Find where the given text appears and provide that cell's center as (x, y) coordinate. 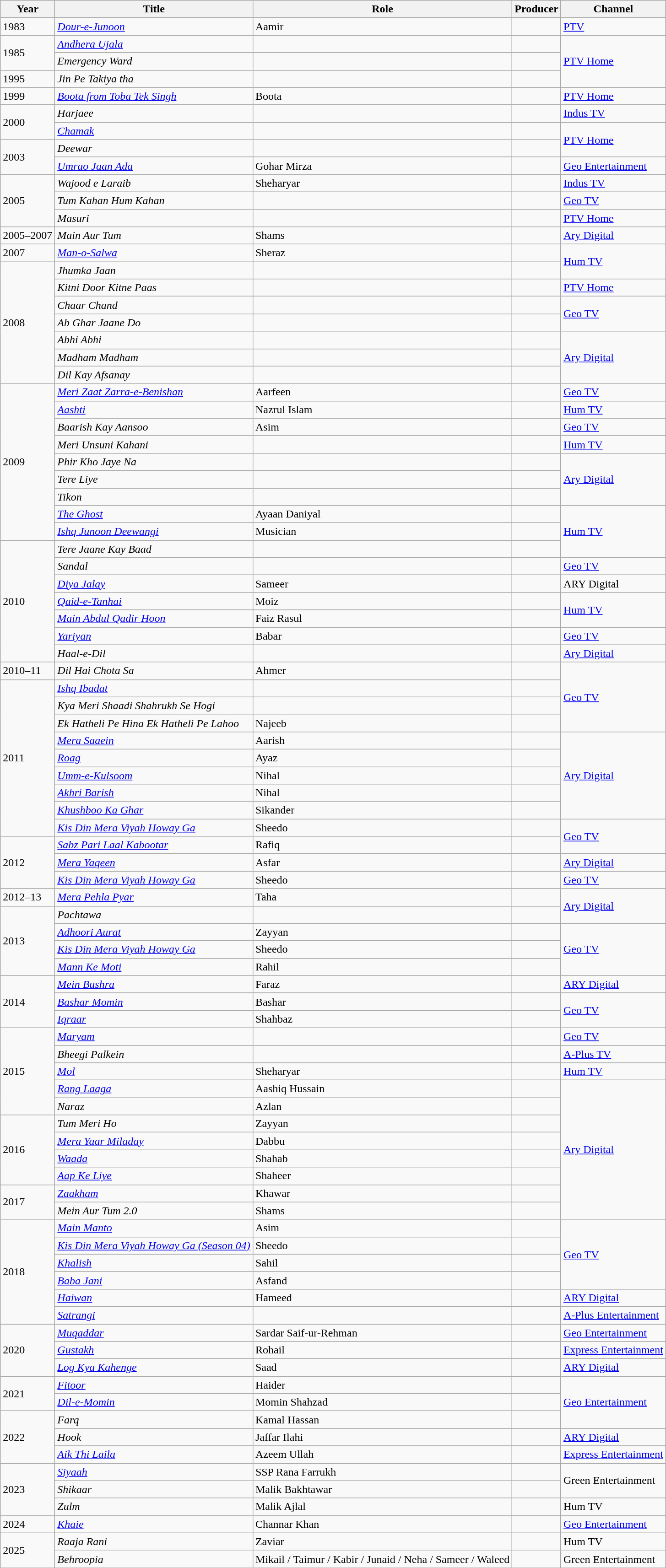
Tere Liye (154, 479)
Baarish Kay Aansoo (154, 427)
2012–13 (27, 897)
Asfar (382, 862)
Iqraar (154, 1019)
Fitoor (154, 1385)
Ayaz (382, 758)
Ek Hatheli Pe Hina Ek Hatheli Pe Lahoo (154, 723)
Dour-e-Junoon (154, 27)
Maryam (154, 1036)
Year (27, 9)
Azeem Ullah (382, 1455)
Phir Kho Jaye Na (154, 462)
Najeeb (382, 723)
Meri Unsuni Kahani (154, 444)
2010 (27, 601)
Man-o-Salwa (154, 253)
Nazrul Islam (382, 410)
Sheraz (382, 253)
2020 (27, 1350)
2000 (27, 122)
Aik Thi Laila (154, 1455)
Siyaah (154, 1472)
Aap Ke Liye (154, 1176)
Mein Aur Tum 2.0 (154, 1211)
Kis Din Mera Viyah Howay Ga (Season 04) (154, 1245)
SSP Rana Farrukh (382, 1472)
Umrao Jaan Ada (154, 166)
Harjaee (154, 113)
Boota (382, 96)
Gohar Mirza (382, 166)
Aarish (382, 740)
Tikon (154, 496)
Khushboo Ka Ghar (154, 810)
Moiz (382, 601)
PTV (613, 27)
1985 (27, 53)
Mikail / Taimur / Kabir / Junaid / Neha / Sameer / Waleed (382, 1559)
Yariyan (154, 636)
Taha (382, 897)
2025 (27, 1550)
2016 (27, 1150)
Main Aur Tum (154, 236)
Behroopia (154, 1559)
Mann Ke Moti (154, 967)
Waada (154, 1158)
Qaid-e-Tanhai (154, 601)
Shikaar (154, 1489)
2010–11 (27, 671)
2017 (27, 1202)
Tere Jaane Kay Baad (154, 549)
1995 (27, 79)
Azlan (382, 1106)
Momin Shahzad (382, 1402)
2015 (27, 1071)
Rafiq (382, 845)
2024 (27, 1524)
Dil-e-Momin (154, 1402)
Sikander (382, 810)
Naraz (154, 1106)
Tum Meri Ho (154, 1124)
Asfand (382, 1280)
2018 (27, 1272)
Malik Ajlal (382, 1507)
Malik Bakhtawar (382, 1489)
Mera Yaar Miladay (154, 1141)
Ayaan Daniyal (382, 514)
Hameed (382, 1298)
Title (154, 9)
Shahbaz (382, 1019)
Channel (613, 9)
Faiz Rasul (382, 619)
Khaie (154, 1524)
A-Plus TV (613, 1054)
Ab Ghar Jaane Do (154, 323)
Zulm (154, 1507)
2008 (27, 323)
Mein Bushra (154, 984)
Boota from Toba Tek Singh (154, 96)
Aarfeen (382, 392)
2007 (27, 253)
2022 (27, 1437)
Masuri (154, 218)
Emergency Ward (154, 61)
Mera Saaein (154, 740)
Rang Laaga (154, 1089)
Dil Hai Chota Sa (154, 671)
Sabz Pari Laal Kabootar (154, 845)
Khalish (154, 1263)
Ishq Junoon Deewangi (154, 532)
Satrangi (154, 1315)
Mera Yaqeen (154, 862)
Meri Zaat Zarra-e-Benishan (154, 392)
2005 (27, 200)
2023 (27, 1489)
Tum Kahan Hum Kahan (154, 200)
2013 (27, 941)
Zaviar (382, 1541)
Zaakham (154, 1193)
Jhumka Jaan (154, 270)
Sameer (382, 584)
Baba Jani (154, 1280)
Dabbu (382, 1141)
Rahil (382, 967)
Main Manto (154, 1228)
Channar Khan (382, 1524)
A-Plus Entertainment (613, 1315)
Andhera Ujala (154, 44)
Role (382, 9)
Bheegi Palkein (154, 1054)
1999 (27, 96)
Roag (154, 758)
Jaffar Ilahi (382, 1437)
Pachtawa (154, 915)
2005–2007 (27, 236)
Rohail (382, 1350)
Kitni Door Kitne Paas (154, 288)
2014 (27, 1002)
Aamir (382, 27)
Wajood e Laraib (154, 183)
Madham Madham (154, 357)
Haider (382, 1385)
Umm-e-Kulsoom (154, 776)
Aashiq Hussain (382, 1089)
Ahmer (382, 671)
2012 (27, 862)
Mera Pehla Pyar (154, 897)
Gustakh (154, 1350)
The Ghost (154, 514)
Adhoori Aurat (154, 932)
Deewar (154, 148)
Ishq Ibadat (154, 688)
Bashar Momin (154, 1002)
Shaheer (382, 1176)
Log Kya Kahenge (154, 1368)
1983 (27, 27)
Muqaddar (154, 1333)
Kya Meri Shaadi Shahrukh Se Hogi (154, 706)
Faraz (382, 984)
Haal-e-Dil (154, 653)
Babar (382, 636)
2009 (27, 462)
Jin Pe Takiya tha (154, 79)
Kamal Hassan (382, 1420)
Akhri Barish (154, 793)
2011 (27, 758)
Chamak (154, 131)
Raaja Rani (154, 1541)
2021 (27, 1394)
Khawar (382, 1193)
Main Abdul Qadir Hoon (154, 619)
Bashar (382, 1002)
Diya Jalay (154, 584)
Sandal (154, 566)
Abhi Abhi (154, 340)
Haiwan (154, 1298)
Sardar Saif-ur-Rehman (382, 1333)
Chaar Chand (154, 305)
Sahil (382, 1263)
Dil Kay Afsanay (154, 375)
Mol (154, 1072)
Aashti (154, 410)
Farq (154, 1420)
Hook (154, 1437)
Saad (382, 1368)
Shahab (382, 1158)
Musician (382, 532)
2003 (27, 157)
Producer (536, 9)
